Locate the cell with the specified text and output its [x, y] center coordinate. 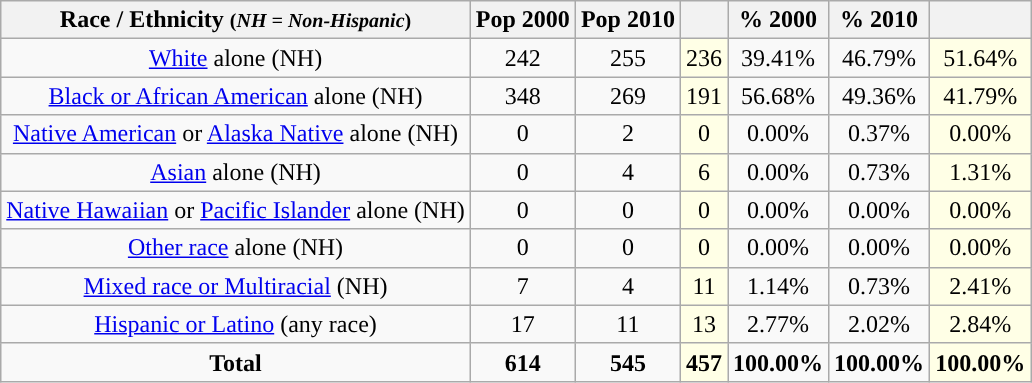
236 [704, 58]
2.41% [980, 286]
Mixed race or Multiracial (NH) [236, 286]
13 [704, 324]
Pop 2000 [522, 20]
Asian alone (NH) [236, 172]
White alone (NH) [236, 58]
545 [628, 362]
Black or African American alone (NH) [236, 96]
46.79% [880, 58]
Other race alone (NH) [236, 248]
1.14% [778, 286]
7 [522, 286]
17 [522, 324]
Pop 2010 [628, 20]
6 [704, 172]
269 [628, 96]
348 [522, 96]
457 [704, 362]
2.77% [778, 324]
Total [236, 362]
Race / Ethnicity (NH = Non-Hispanic) [236, 20]
2.02% [880, 324]
191 [704, 96]
2.84% [980, 324]
255 [628, 58]
49.36% [880, 96]
39.41% [778, 58]
2 [628, 134]
614 [522, 362]
Hispanic or Latino (any race) [236, 324]
0.37% [880, 134]
1.31% [980, 172]
41.79% [980, 96]
Native American or Alaska Native alone (NH) [236, 134]
Native Hawaiian or Pacific Islander alone (NH) [236, 210]
% 2010 [880, 20]
51.64% [980, 58]
242 [522, 58]
56.68% [778, 96]
% 2000 [778, 20]
